Extract the (x, y) coordinate from the center of the cell holding the provided text.  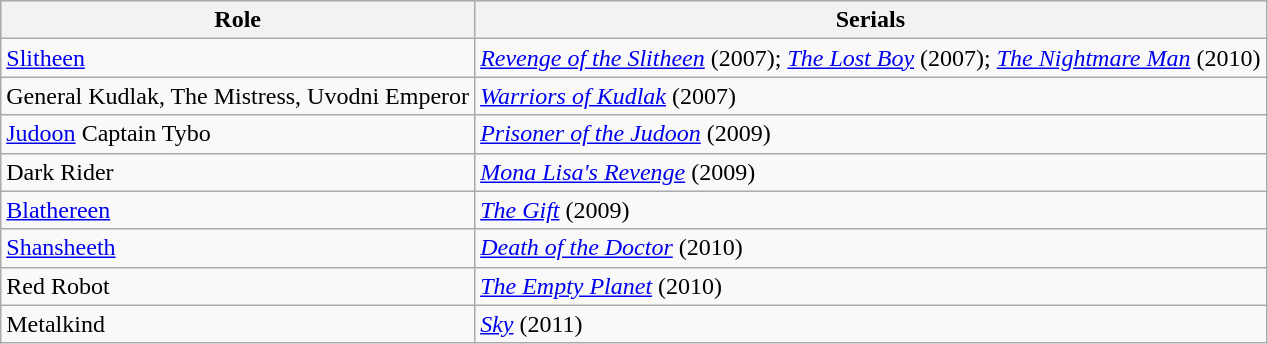
Red Robot (238, 286)
Judoon Captain Tybo (238, 134)
Warriors of Kudlak (2007) (870, 96)
Blathereen (238, 210)
Sky (2011) (870, 324)
Prisoner of the Judoon (2009) (870, 134)
Revenge of the Slitheen (2007); The Lost Boy (2007); The Nightmare Man (2010) (870, 58)
Metalkind (238, 324)
Serials (870, 20)
Slitheen (238, 58)
Dark Rider (238, 172)
Role (238, 20)
Mona Lisa's Revenge (2009) (870, 172)
Death of the Doctor (2010) (870, 248)
The Gift (2009) (870, 210)
General Kudlak, The Mistress, Uvodni Emperor (238, 96)
Shansheeth (238, 248)
The Empty Planet (2010) (870, 286)
